Find where the given text appears and provide that cell's center as (X, Y) coordinate. 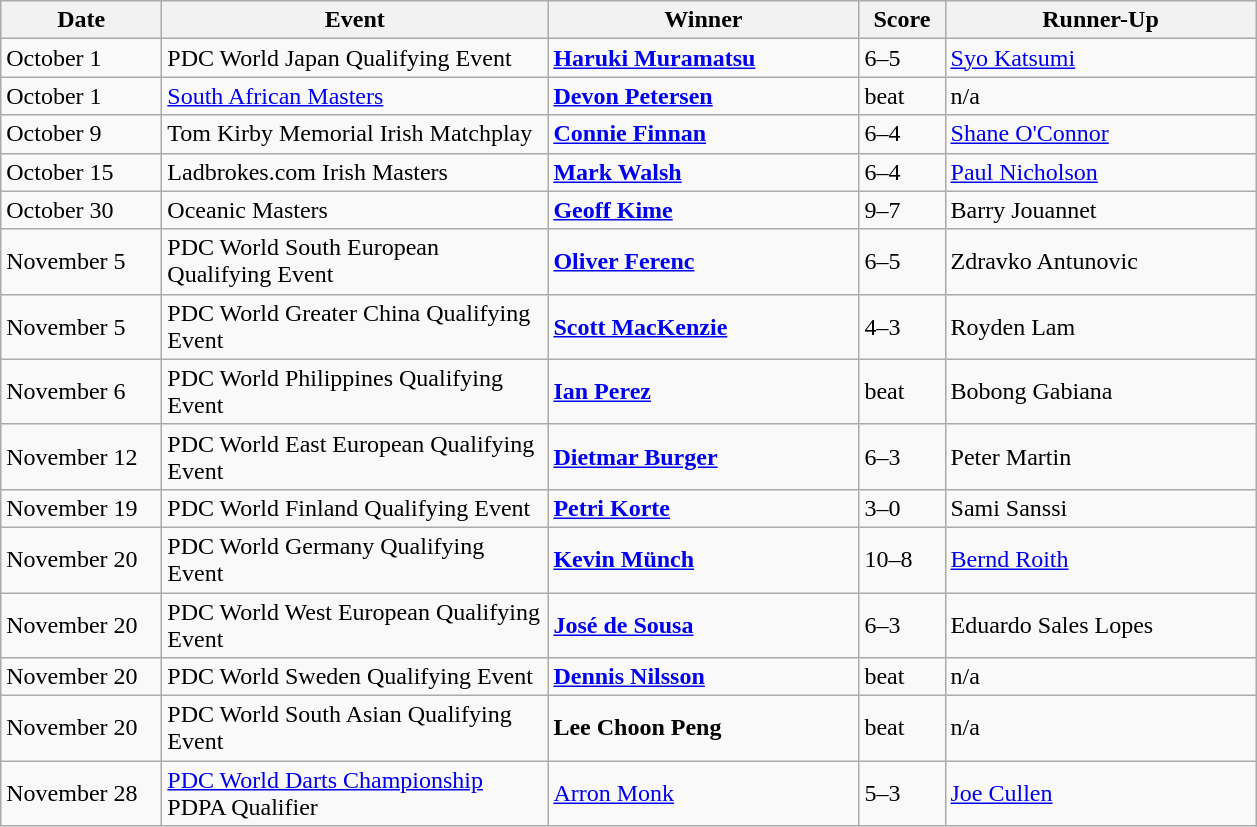
November 6 (82, 392)
5–3 (902, 794)
Shane O'Connor (1100, 134)
PDC World Sweden Qualifying Event (355, 677)
PDC World South Asian Qualifying Event (355, 728)
Date (82, 20)
PDC World Darts Championship PDPA Qualifier (355, 794)
October 15 (82, 172)
Syo Katsumi (1100, 58)
Kevin Münch (704, 560)
PDC World Japan Qualifying Event (355, 58)
Event (355, 20)
PDC World Philippines Qualifying Event (355, 392)
Ladbrokes.com Irish Masters (355, 172)
Runner-Up (1100, 20)
PDC World West European Qualifying Event (355, 624)
Winner (704, 20)
November 19 (82, 508)
Scott MacKenzie (704, 326)
Mark Walsh (704, 172)
Dietmar Burger (704, 456)
Paul Nicholson (1100, 172)
3–0 (902, 508)
4–3 (902, 326)
Zdravko Antunovic (1100, 262)
Royden Lam (1100, 326)
PDC World Greater China Qualifying Event (355, 326)
PDC World East European Qualifying Event (355, 456)
October 9 (82, 134)
November 28 (82, 794)
Peter Martin (1100, 456)
Bernd Roith (1100, 560)
Geoff Kime (704, 210)
Joe Cullen (1100, 794)
Arron Monk (704, 794)
10–8 (902, 560)
PDC World South European Qualifying Event (355, 262)
Eduardo Sales Lopes (1100, 624)
9–7 (902, 210)
October 30 (82, 210)
Sami Sanssi (1100, 508)
PDC World Finland Qualifying Event (355, 508)
Connie Finnan (704, 134)
Tom Kirby Memorial Irish Matchplay (355, 134)
Devon Petersen (704, 96)
November 12 (82, 456)
Barry Jouannet (1100, 210)
Lee Choon Peng (704, 728)
Score (902, 20)
Ian Perez (704, 392)
Dennis Nilsson (704, 677)
Haruki Muramatsu (704, 58)
Oliver Ferenc (704, 262)
Petri Korte (704, 508)
Bobong Gabiana (1100, 392)
José de Sousa (704, 624)
South African Masters (355, 96)
Oceanic Masters (355, 210)
PDC World Germany Qualifying Event (355, 560)
